Detect which cell encompasses the target text, then output its [x, y] center coordinate. 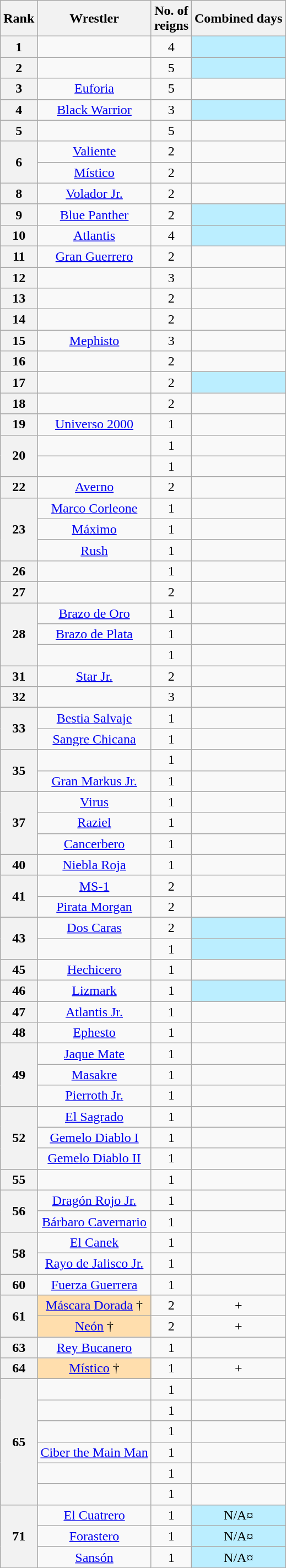
Pierroth Jr. [94, 1096]
Combined days [239, 19]
12 [19, 277]
Marco Corleone [94, 508]
Fuerza Guerrera [94, 1285]
Místico † [94, 1368]
Dos Caras [94, 928]
Místico [94, 173]
Neón † [94, 1327]
Rank [19, 19]
Cancerbero [94, 844]
64 [19, 1368]
71 [19, 1536]
14 [19, 320]
Volador Jr. [94, 193]
Sansón [94, 1557]
Valiente [94, 152]
MS-1 [94, 886]
Hechicero [94, 970]
65 [19, 1442]
11 [19, 256]
20 [19, 456]
19 [19, 424]
Forastero [94, 1536]
Brazo de Oro [94, 613]
Gemelo Diablo I [94, 1138]
61 [19, 1316]
Wrestler [94, 19]
Rey Bucanero [94, 1348]
10 [19, 235]
48 [19, 1033]
40 [19, 865]
37 [19, 823]
Bestia Salvaje [94, 718]
17 [19, 382]
No. ofreigns [171, 19]
Pirata Morgan [94, 907]
Niebla Roja [94, 865]
Máscara Dorada † [94, 1306]
Raziel [94, 823]
60 [19, 1285]
El Sagrado [94, 1117]
47 [19, 1012]
Ciber the Main Man [94, 1452]
Black Warrior [94, 110]
6 [19, 162]
Euforia [94, 89]
13 [19, 299]
Brazo de Plata [94, 634]
52 [19, 1138]
23 [19, 529]
Averno [94, 487]
35 [19, 770]
58 [19, 1253]
Lizmark [94, 991]
15 [19, 341]
45 [19, 970]
Gemelo Diablo II [94, 1159]
Ephesto [94, 1033]
Virus [94, 802]
El Cuatrero [94, 1515]
Bárbaro Cavernario [94, 1221]
Mephisto [94, 341]
16 [19, 362]
41 [19, 896]
22 [19, 487]
56 [19, 1211]
Universo 2000 [94, 424]
Dragón Rojo Jr. [94, 1200]
Gran Guerrero [94, 256]
Atlantis Jr. [94, 1012]
32 [19, 697]
Rayo de Jalisco Jr. [94, 1263]
46 [19, 991]
8 [19, 193]
Blue Panther [94, 214]
Jaque Mate [94, 1054]
43 [19, 938]
33 [19, 729]
El Canek [94, 1242]
63 [19, 1348]
28 [19, 634]
Máximo [94, 529]
31 [19, 676]
26 [19, 571]
Star Jr. [94, 676]
9 [19, 214]
Sangre Chicana [94, 739]
27 [19, 592]
Gran Markus Jr. [94, 781]
Masakre [94, 1075]
55 [19, 1179]
Rush [94, 550]
18 [19, 403]
49 [19, 1075]
Atlantis [94, 235]
